Extract the (x, y) coordinate from the center of the cell holding the provided text.  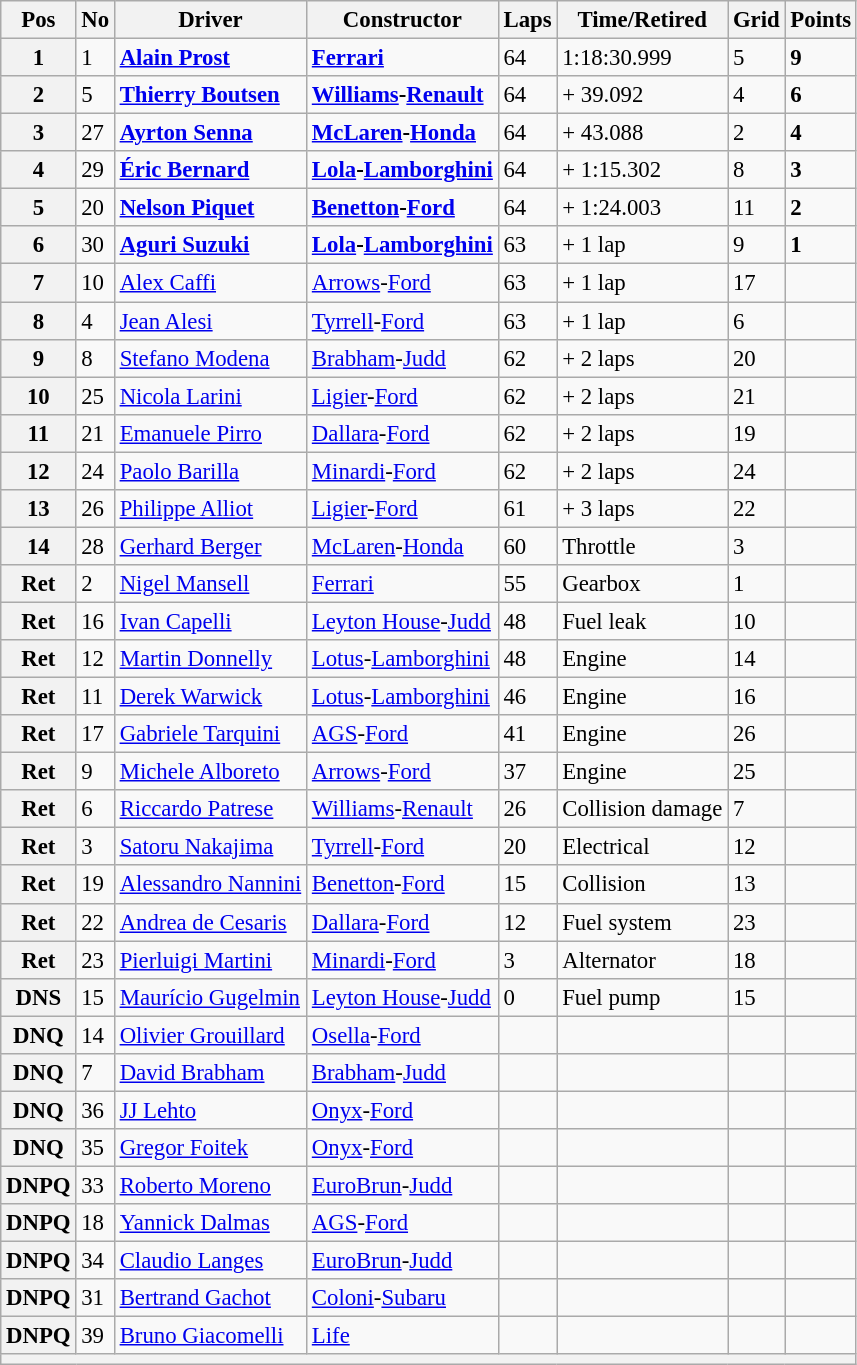
Alternator (642, 960)
No (95, 20)
33 (95, 1185)
29 (95, 170)
Thierry Boutsen (210, 95)
Claudio Langes (210, 1261)
Alain Prost (210, 58)
61 (528, 509)
Fuel system (642, 922)
30 (95, 245)
27 (95, 133)
Nigel Mansell (210, 584)
Nicola Larini (210, 396)
31 (95, 1298)
+ 43.088 (642, 133)
Constructor (403, 20)
DNS (38, 997)
Éric Bernard (210, 170)
Riccardo Patrese (210, 809)
Andrea de Cesaris (210, 922)
55 (528, 584)
Roberto Moreno (210, 1185)
Jean Alesi (210, 321)
Aguri Suzuki (210, 245)
Life (403, 1336)
Collision damage (642, 809)
Pierluigi Martini (210, 960)
Paolo Barilla (210, 471)
Ayrton Senna (210, 133)
Gearbox (642, 584)
Time/Retired (642, 20)
Bruno Giacomelli (210, 1336)
Osella-Ford (403, 1035)
Gregor Foitek (210, 1148)
Grid (756, 20)
Philippe Alliot (210, 509)
0 (528, 997)
Driver (210, 20)
Michele Alboreto (210, 772)
Olivier Grouillard (210, 1035)
Gerhard Berger (210, 546)
35 (95, 1148)
34 (95, 1261)
37 (528, 772)
+ 1:15.302 (642, 170)
+ 39.092 (642, 95)
Alex Caffi (210, 283)
Collision (642, 885)
46 (528, 697)
Yannick Dalmas (210, 1223)
Ivan Capelli (210, 621)
Throttle (642, 546)
Points (820, 20)
1:18:30.999 (642, 58)
Emanuele Pirro (210, 433)
Bertrand Gachot (210, 1298)
Coloni-Subaru (403, 1298)
Electrical (642, 847)
Fuel leak (642, 621)
JJ Lehto (210, 1110)
Satoru Nakajima (210, 847)
Laps (528, 20)
+ 1:24.003 (642, 208)
39 (95, 1336)
28 (95, 546)
Maurício Gugelmin (210, 997)
36 (95, 1110)
David Brabham (210, 1073)
Derek Warwick (210, 697)
Martin Donnelly (210, 659)
+ 3 laps (642, 509)
Alessandro Nannini (210, 885)
Fuel pump (642, 997)
Gabriele Tarquini (210, 734)
60 (528, 546)
Stefano Modena (210, 358)
41 (528, 734)
Pos (38, 20)
Nelson Piquet (210, 208)
